Return (x, y) of the center of cell containing provided text 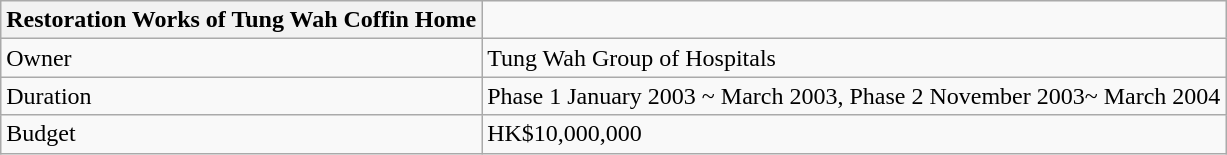
HK$10,000,000 (854, 134)
Owner (242, 58)
Restoration Works of Tung Wah Coffin Home (242, 20)
Tung Wah Group of Hospitals (854, 58)
Duration (242, 96)
Budget (242, 134)
Phase 1 January 2003 ~ March 2003, Phase 2 November 2003~ March 2004 (854, 96)
